Detect which cell encompasses the target text, then output its (x, y) center coordinate. 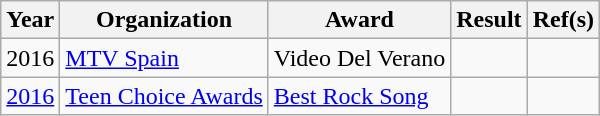
Award (359, 20)
Video Del Verano (359, 58)
Result (489, 20)
Best Rock Song (359, 96)
Year (30, 20)
MTV Spain (164, 58)
Organization (164, 20)
Teen Choice Awards (164, 96)
Ref(s) (563, 20)
